Find where the given text appears and provide that cell's center as [X, Y] coordinate. 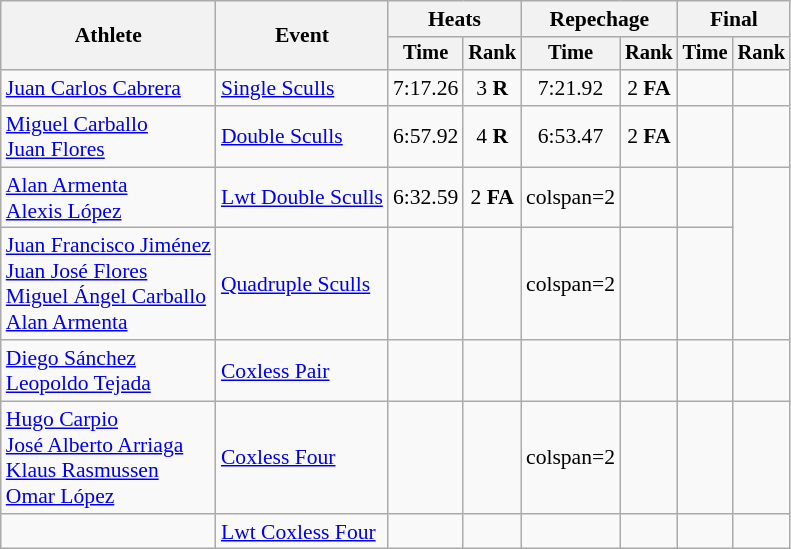
7:21.92 [570, 88]
3 R [492, 88]
Alan ArmentaAlexis López [108, 198]
Event [302, 36]
Coxless Pair [302, 370]
Single Sculls [302, 88]
7:17.26 [426, 88]
Double Sculls [302, 136]
4 R [492, 136]
Lwt Double Sculls [302, 198]
Miguel CarballoJuan Flores [108, 136]
Hugo CarpioJosé Alberto ArriagaKlaus RasmussenOmar López [108, 458]
Juan Francisco JiménezJuan José FloresMiguel Ángel CarballoAlan Armenta [108, 284]
Juan Carlos Cabrera [108, 88]
Repechage [600, 19]
Coxless Four [302, 458]
Athlete [108, 36]
6:57.92 [426, 136]
Quadruple Sculls [302, 284]
Final [734, 19]
6:53.47 [570, 136]
Heats [454, 19]
Diego SánchezLeopoldo Tejada [108, 370]
6:32.59 [426, 198]
